Provide the [X, Y] coordinate of the cell's center where the given text is located.  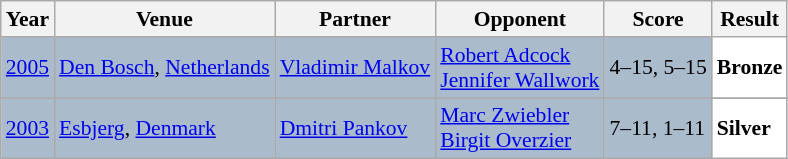
7–11, 1–11 [658, 128]
Esbjerg, Denmark [164, 128]
Result [750, 19]
Silver [750, 128]
2003 [28, 128]
Score [658, 19]
Partner [356, 19]
4–15, 5–15 [658, 68]
Marc Zwiebler Birgit Overzier [520, 128]
2005 [28, 68]
Bronze [750, 68]
Den Bosch, Netherlands [164, 68]
Dmitri Pankov [356, 128]
Venue [164, 19]
Robert Adcock Jennifer Wallwork [520, 68]
Vladimir Malkov [356, 68]
Opponent [520, 19]
Year [28, 19]
